Locate the cell with the specified text and output its (x, y) center coordinate. 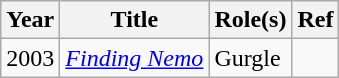
2003 (30, 58)
Finding Nemo (134, 58)
Title (134, 20)
Gurgle (250, 58)
Ref (316, 20)
Role(s) (250, 20)
Year (30, 20)
